Return the (x, y) coordinate for the center point of the cell that contains the specified text.  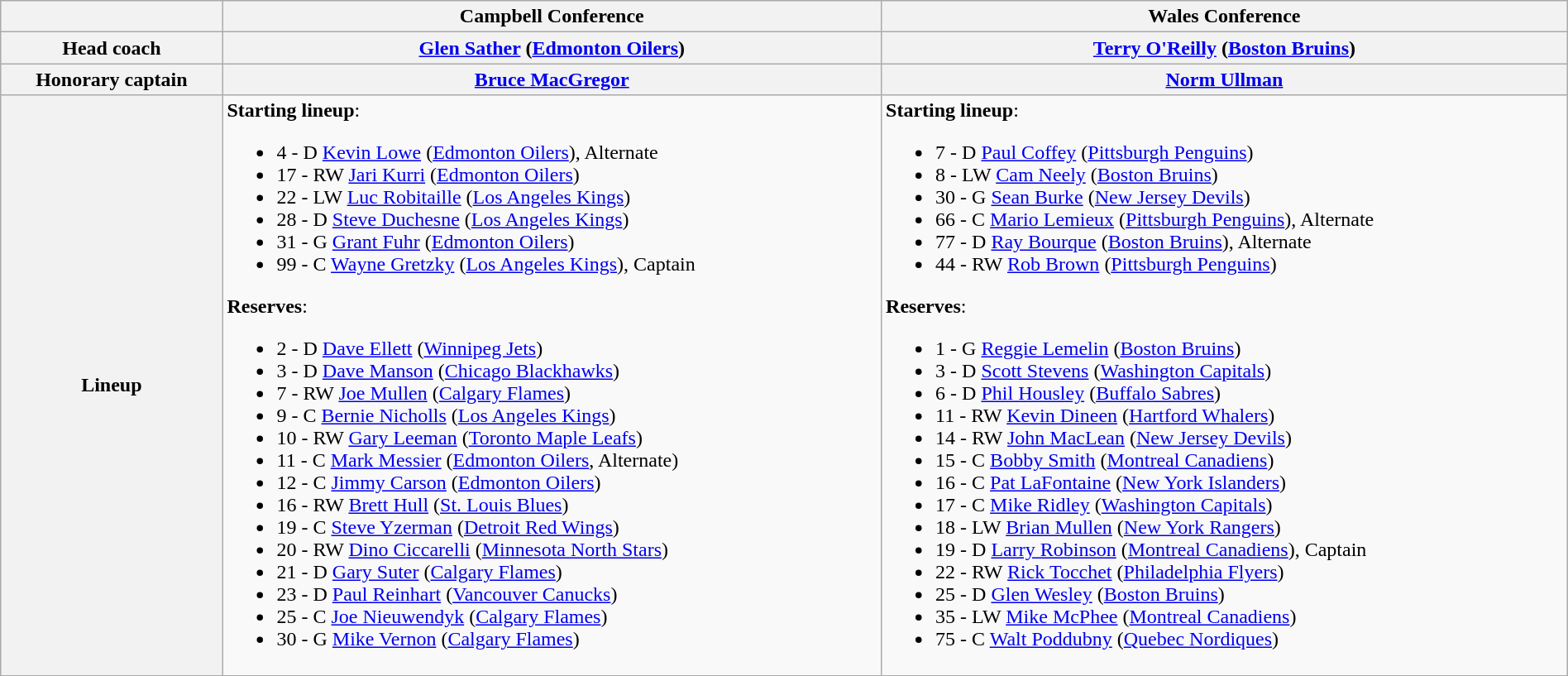
Terry O'Reilly (Boston Bruins) (1225, 48)
Lineup (112, 386)
Honorary captain (112, 79)
Wales Conference (1225, 17)
Head coach (112, 48)
Bruce MacGregor (552, 79)
Norm Ullman (1225, 79)
Glen Sather (Edmonton Oilers) (552, 48)
Campbell Conference (552, 17)
